Return the [X, Y] coordinate for the center point of the cell that contains the specified text.  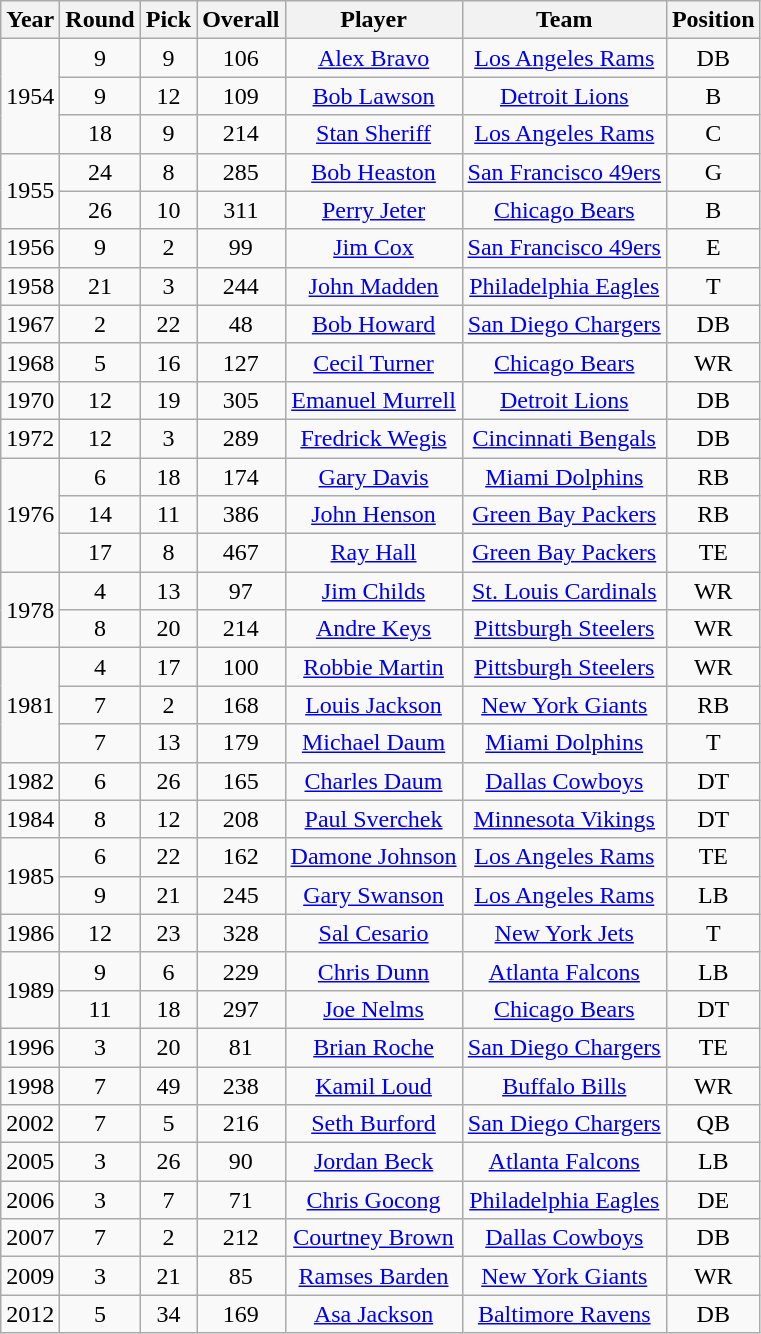
467 [241, 553]
Bob Howard [374, 324]
212 [241, 1238]
1970 [30, 400]
Ray Hall [374, 553]
Andre Keys [374, 629]
1954 [30, 96]
Baltimore Ravens [564, 1314]
Perry Jeter [374, 210]
Alex Bravo [374, 58]
90 [241, 1162]
81 [241, 1047]
C [713, 134]
Sal Cesario [374, 933]
1976 [30, 515]
1985 [30, 876]
1989 [30, 990]
2012 [30, 1314]
305 [241, 400]
Team [564, 20]
Gary Davis [374, 477]
1958 [30, 286]
1978 [30, 610]
71 [241, 1200]
328 [241, 933]
85 [241, 1276]
1981 [30, 705]
238 [241, 1085]
48 [241, 324]
179 [241, 743]
2005 [30, 1162]
2007 [30, 1238]
386 [241, 515]
Fredrick Wegis [374, 438]
Bob Heaston [374, 172]
34 [168, 1314]
Paul Sverchek [374, 819]
1982 [30, 781]
Stan Sheriff [374, 134]
1986 [30, 933]
2009 [30, 1276]
Jim Childs [374, 591]
289 [241, 438]
285 [241, 172]
97 [241, 591]
229 [241, 971]
10 [168, 210]
Position [713, 20]
165 [241, 781]
Emanuel Murrell [374, 400]
Robbie Martin [374, 667]
Brian Roche [374, 1047]
Cecil Turner [374, 362]
Round [100, 20]
Kamil Loud [374, 1085]
245 [241, 895]
99 [241, 248]
John Henson [374, 515]
1984 [30, 819]
E [713, 248]
1998 [30, 1085]
QB [713, 1124]
162 [241, 857]
Bob Lawson [374, 96]
Asa Jackson [374, 1314]
168 [241, 705]
Cincinnati Bengals [564, 438]
106 [241, 58]
Pick [168, 20]
169 [241, 1314]
Gary Swanson [374, 895]
208 [241, 819]
Joe Nelms [374, 1009]
John Madden [374, 286]
Chris Dunn [374, 971]
DE [713, 1200]
216 [241, 1124]
16 [168, 362]
Seth Burford [374, 1124]
1968 [30, 362]
24 [100, 172]
244 [241, 286]
Jim Cox [374, 248]
1972 [30, 438]
2006 [30, 1200]
14 [100, 515]
Charles Daum [374, 781]
311 [241, 210]
1955 [30, 191]
1956 [30, 248]
1967 [30, 324]
Jordan Beck [374, 1162]
100 [241, 667]
Louis Jackson [374, 705]
Minnesota Vikings [564, 819]
New York Jets [564, 933]
109 [241, 96]
23 [168, 933]
G [713, 172]
Chris Gocong [374, 1200]
127 [241, 362]
Year [30, 20]
Ramses Barden [374, 1276]
297 [241, 1009]
2002 [30, 1124]
Courtney Brown [374, 1238]
174 [241, 477]
19 [168, 400]
Damone Johnson [374, 857]
Overall [241, 20]
Buffalo Bills [564, 1085]
Michael Daum [374, 743]
Player [374, 20]
49 [168, 1085]
St. Louis Cardinals [564, 591]
1996 [30, 1047]
